Return the [X, Y] coordinate for the center point of the cell that contains the specified text.  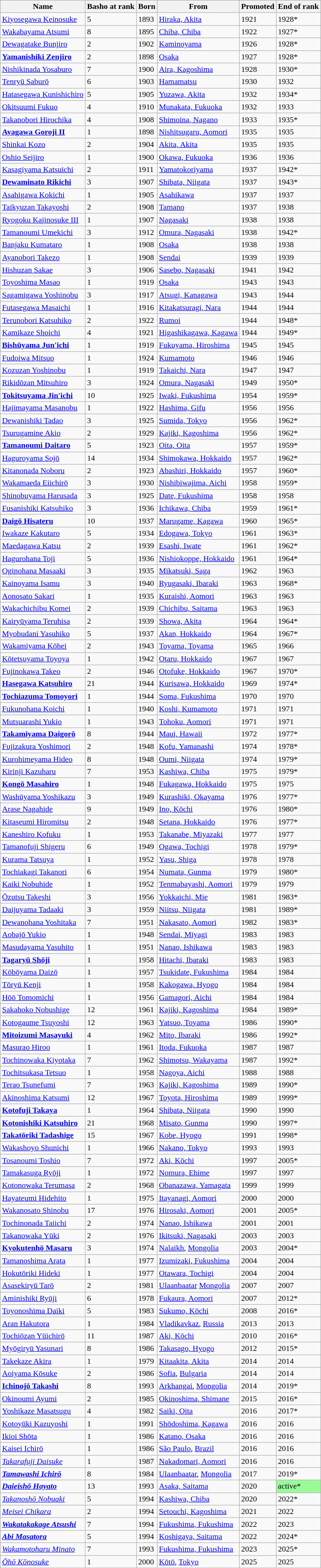
Fusanishiki Katsuhiko [43, 508]
Maedagawa Katsu [43, 546]
2017 [258, 1474]
Soma, Fukushima [198, 696]
Tamakasuga Ryōji [43, 1173]
Vladikavkaz, Russia [198, 1323]
Arase Nagahide [43, 809]
Wakanosato Shinobu [43, 1211]
Takekaze Akira [43, 1361]
Kurashiki, Okayama [198, 797]
active* [298, 1486]
Kotonowaka Terumasa [43, 1185]
1965 [258, 646]
Edogawa, Tokyo [198, 533]
Terunobori Katsuhiko [43, 320]
Abashiri, Hokkaido [198, 470]
Ulaanbaatar Mongolia [198, 1286]
2015* [298, 1348]
Takaichi, Nara [198, 370]
Asahigawa Kokichi [43, 195]
São Paulo, Brazil [198, 1449]
Terao Tsunefumi [43, 1085]
Futasegawa Masaichi [43, 307]
Kaneshiro Kofuku [43, 834]
Setouchi, Kagoshima [198, 1511]
Oumi, Niigata [198, 759]
Wakachichibu Komei [43, 609]
Ayagawa Goroji II [43, 132]
Haguroyama Sojō [43, 458]
Tenmabayashi, Aomori [198, 884]
Tochinowaka Kiyotaka [43, 1060]
Meisei Chikara [43, 1511]
Kozuzan Yoshinobu [43, 370]
1965* [298, 521]
Oginohana Masaaki [43, 571]
Kuraishi, Aomori [198, 596]
Hōō Tomomichi [43, 997]
Misato, Gunma [198, 1123]
Otawara, Tochigi [198, 1273]
Hokutōriki Hideki [43, 1273]
Takamiyama Daigorō [43, 734]
1930* [298, 69]
Shinkai Kozo [43, 144]
Tenryū Saburō [43, 82]
13 [111, 1486]
Kofu, Yamanashi [198, 746]
Kitakatsuragi, Nara [198, 307]
Kotoyūki Kazuyoshi [43, 1424]
Ichinojō Takashi [43, 1386]
Akinoshima Katsumi [43, 1098]
Setana, Hokkaido [198, 822]
Washūyama Yoshikazu [43, 797]
Nishiokoppe, Hokkaido [198, 558]
Kainoyama Isamu [43, 584]
Nakasato, Aomori [198, 922]
1998* [298, 1135]
1904 [147, 144]
Name [43, 7]
Tosanoumi Toshio [43, 1160]
1895 [147, 32]
Sasebo, Nagasaki [198, 270]
Nishibiwajima, Aichi [198, 483]
9 [111, 809]
Wakamotoharu Minato [43, 1549]
1985 [147, 1399]
Nakadomari, Aomori [198, 1461]
Numata, Gunma [198, 872]
Okinoumi Ayumi [43, 1399]
Toyoshima Masao [43, 282]
Sakahoko Nobushige [43, 1010]
Marugame, Kagawa [198, 521]
Sumida, Tokyo [198, 420]
Nagasaki [198, 220]
2024* [298, 1536]
Takanabe, Miyazaki [198, 834]
2004* [298, 1248]
1969 [258, 684]
Sofia, Bulgaria [198, 1374]
Kurama Tatsuya [43, 859]
Daieishō Hayato [43, 1486]
Shinobuyama Harusada [43, 496]
Maui, Hawaii [198, 734]
Yamatokoriyama [198, 170]
Itayanagi, Aomori [198, 1198]
1906 [147, 270]
Hamamatsu [198, 82]
Yokkaichi, Mie [198, 897]
Bishūyama Jun'ichi [43, 345]
1941 [258, 270]
1943* [298, 182]
Akita, Akita [198, 144]
Aoiyama Kōsuke [43, 1374]
Fujinokawa Takeo [43, 671]
Ichikawa, Chiba [198, 508]
Aonosato Sakari [43, 596]
14 [111, 458]
Shimokawa, Hokkaido [198, 458]
Tamawashi Ichirō [43, 1474]
1916 [147, 307]
From [198, 7]
Kaiki Nobuhide [43, 884]
Dewagatake Bunjiro [43, 44]
Fukaura, Aomori [198, 1298]
1978* [298, 746]
Mitoizumi Masayuki [43, 1035]
Kōtetsuyama Toyoya [43, 659]
Tōryū Kenji [43, 985]
Toyama, Toyama [198, 646]
Izumizaki, Fukushima [198, 1261]
Tamanofuji Shigeru [43, 847]
Okinoshima, Shimane [198, 1399]
Chichibu, Saitama [198, 609]
Takanoshō Nobuaki [43, 1499]
1927 [258, 57]
1910 [147, 107]
1961* [298, 508]
Sendai [198, 257]
Kotogaume Tsuyoshi [43, 1022]
Shimotsu, Wakayama [198, 1060]
1999* [298, 1098]
2008 [258, 1311]
Aran Hakutora [43, 1323]
Asahikawa [198, 195]
2025* [298, 1549]
Tamanoumi Umekichi [43, 232]
Nakano, Tokyo [198, 1148]
1893 [147, 19]
Hitachi, Ibaraki [198, 960]
Shimoina, Nagano [198, 119]
Nishitsugaru, Aomori [198, 132]
Chiba, Chiba [198, 32]
1970* [298, 671]
Nishikinada Yosaburo [43, 69]
End of rank [298, 7]
Rumoi [198, 320]
Tochiakagi Takanori [43, 872]
Fukagawa, Hokkaido [198, 784]
Mikatsuki, Saga [198, 571]
Kitaseumi Hiromitsu [43, 822]
Hashima, Gifu [198, 408]
Asasekiryū Tarō [43, 1286]
Kitaakita, Akita [198, 1361]
Kitanonada Noboru [43, 470]
Dewanishiki Tadao [43, 420]
Wakamaeda Eiichirō [43, 483]
Hishuzan Sakae [43, 270]
Yoshikaze Masatsugu [43, 1411]
2015 [258, 1399]
Kirinji Kazuharu [43, 772]
Tamano [198, 207]
Nalaikh, Mongolia [198, 1248]
Tamanoumi Daitaro [43, 445]
Rikidōzan Mitsuhiro [43, 383]
Daigō Hisateru [43, 521]
Kurohimeyama Hideo [43, 759]
1935* [298, 119]
Ōhō Kōnosuke [43, 1561]
Hasegawa Katsuhiro [43, 684]
Kaisei Ichirō [43, 1449]
Sukumo, Kōchi [198, 1311]
Takatōriki Tadashige [43, 1135]
Tsurugamine Akio [43, 433]
Ryugasaki, Ibaraki [198, 584]
Ikitsuki, Nagasaki [198, 1236]
1912 [147, 232]
Kotonishiki Katsuhiro [43, 1123]
Otofuke, Hokkaido [198, 671]
Ōzutsu Takeshi [43, 897]
Masurao Hiroo [43, 1047]
Hiraka, Akita [198, 19]
2010 [258, 1336]
Hirosaki, Aomori [198, 1211]
1963* [298, 533]
Kōbōyama Daizō [43, 972]
Ikioi Shōta [43, 1436]
Saiki, Oita [198, 1411]
2017* [298, 1411]
Esashi, Iwate [198, 546]
2021 [258, 1511]
Dewanohana Yoshitaka [43, 922]
Asaka, Saitama [198, 1486]
Kaminoyama [198, 44]
Obanazawa, Yamagata [198, 1185]
1902 [147, 44]
Date, Fukushima [198, 496]
2022* [298, 1499]
Tochiazuma Tomoyori [43, 696]
Itoda, Fukuoka [198, 1047]
Ayanobori Takezo [43, 257]
1974* [298, 684]
Basho at rank [111, 7]
1950* [298, 383]
Shōdoshima, Kagawa [198, 1424]
Ogawa, Tochigi [198, 847]
Fujizakura Yoshimori [43, 746]
1949* [298, 332]
Daijuyama Tadaaki [43, 909]
Tsukidate, Fukushima [198, 972]
1927* [298, 32]
1917 [147, 295]
Ulaanbaatar, Mongolia [198, 1474]
Tohoku, Aomori [198, 721]
Otaru, Hokkaido [198, 659]
Okawa, Fukuoka [198, 157]
Tochinonada Taiichi [43, 1223]
Kakogawa, Hyogo [198, 985]
Atsugi, Kanagawa [198, 295]
1926 [258, 44]
Mito, Ibaraki [198, 1035]
1960* [298, 470]
Mutsuarashi Yukio [43, 721]
Aobajō Yukio [43, 934]
Kyokutenhō Masaru [43, 1248]
1960 [258, 521]
1929 [147, 433]
Akan, Hokkaido [198, 634]
Gamagori, Aichi [198, 997]
Born [147, 7]
Takanobori Hirochika [43, 119]
1928 [258, 69]
Kumamoto [198, 357]
Hajimayama Masanobu [43, 408]
Hatasegawa Kunishichiro [43, 94]
Kasagiyama Katsuichi [43, 170]
Munakata, Fukuoka [198, 107]
Koshi, Kumamoto [198, 709]
Kōtō, Tokyo [198, 1561]
Tamanoshima Arata [43, 1261]
Wakatakakage Atsushi [43, 1524]
Higashikagawa, Kagawa [198, 332]
1997* [298, 1123]
Okitsuumi Fukuo [43, 107]
Fukuyama, Hiroshima [198, 345]
Kamikaze Shoichi [43, 332]
Dewaminato Rikichi [43, 182]
Wakabayama Atsumi [43, 32]
Yamanishiki Zenjiro [43, 57]
Taikyuzan Takayoshi [43, 207]
Aminishiki Ryūji [43, 1298]
Kobe, Hyogo [198, 1135]
Wakashoyo Shunichi [43, 1148]
Yuzawa, Akita [198, 94]
Hagurohana Toji [43, 558]
1934* [298, 94]
Yatsuo, Toyama [198, 1022]
Banjaku Kumataro [43, 245]
Kurisawa, Hokkaido [198, 684]
Ino, Kōchi [198, 809]
Arkhangai, Mongolia [198, 1386]
Fudoiwa Mitsuo [43, 357]
Showa, Akita [198, 621]
Sagamigawa Yoshinobu [43, 295]
Iwaki, Fukushima [198, 395]
15 [111, 1135]
Yasu, Shiga [198, 859]
Nagoya, Aichi [198, 1072]
Myobudani Yasuhiko [43, 634]
Oita, Oita [198, 445]
17 [111, 1211]
Abi Masatora [43, 1536]
1967* [298, 634]
Tochitsukasa Tetsuo [43, 1072]
1948* [298, 320]
Aira, Kagoshima [198, 69]
Niitsu, Niigata [198, 909]
Hayateumi Hidehito [43, 1198]
Oshio Seijiro [43, 157]
Takarafuji Daisuke [43, 1461]
Kotofuji Takaya [43, 1110]
Wakamiyama Kōhei [43, 646]
Tagaryū Shōji [43, 960]
Kongō Masahiro [43, 784]
Myōgiryū Yasunari [43, 1348]
Tokitsuyama Jin'ichi [43, 395]
1903 [147, 82]
Takasago, Hyogo [198, 1348]
Kairyūyama Teruhisa [43, 621]
Kiyosegawa Keinosuke [43, 19]
Iwakaze Kakutaro [43, 533]
Fukunohana Koichi [43, 709]
Nomura, Ehime [198, 1173]
Tochiōzan Yūichirō [43, 1336]
2012 [258, 1348]
1968* [298, 584]
2012* [298, 1298]
Promoted [258, 7]
Sendai, Miyagi [198, 934]
11 [111, 1336]
Masudayama Yasuhito [43, 947]
Ryogoku Kajinosuke III [43, 220]
Toyota, Hiroshima [198, 1098]
Katano, Osaka [198, 1436]
Toyonoshima Daiki [43, 1311]
Koshigaya, Saitama [198, 1536]
Takanowaka Yūki [43, 1236]
1911 [147, 170]
